Capture the cell that displays the provided text and extract its [X, Y] central coordinate. 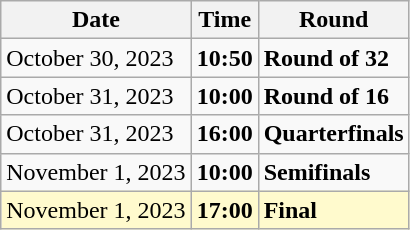
Date [96, 20]
Round of 32 [334, 58]
October 30, 2023 [96, 58]
Final [334, 210]
Round [334, 20]
Time [224, 20]
Semifinals [334, 172]
16:00 [224, 134]
10:50 [224, 58]
Round of 16 [334, 96]
17:00 [224, 210]
Quarterfinals [334, 134]
